Extract the (x, y) coordinate from the center of the cell holding the provided text.  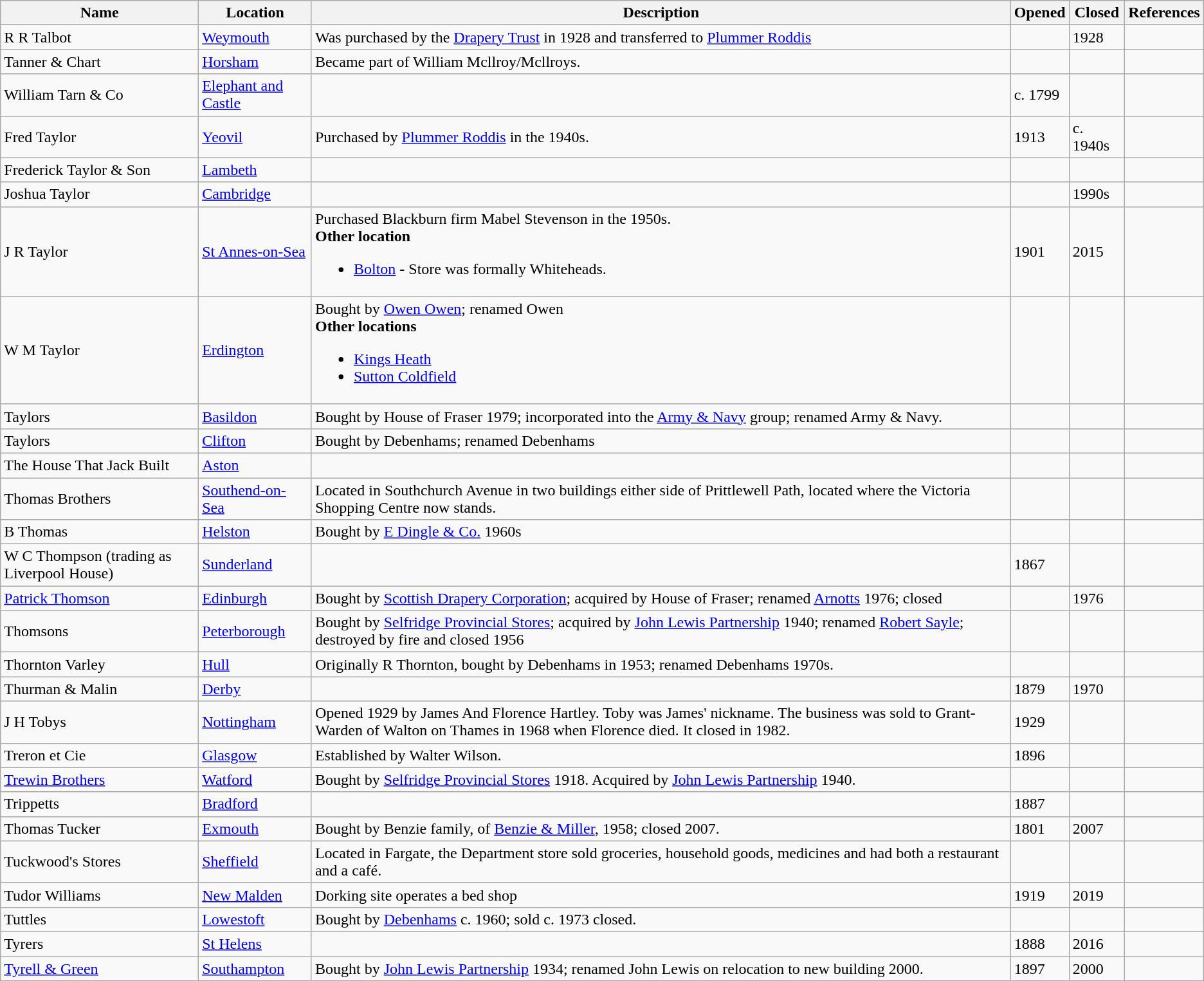
Tyrers (100, 944)
1897 (1039, 968)
1929 (1039, 722)
New Malden (255, 895)
Patrick Thomson (100, 598)
Yeovil (255, 136)
R R Talbot (100, 37)
Dorking site operates a bed shop (661, 895)
Edinburgh (255, 598)
1901 (1039, 252)
Sunderland (255, 565)
J H Tobys (100, 722)
1888 (1039, 944)
Clifton (255, 441)
Hull (255, 665)
Helston (255, 532)
Bradford (255, 804)
Bought by E Dingle & Co. 1960s (661, 532)
Nottingham (255, 722)
Cambridge (255, 194)
Tudor Williams (100, 895)
Lowestoft (255, 919)
Thornton Varley (100, 665)
Thomsons (100, 632)
Trippetts (100, 804)
St Annes-on-Sea (255, 252)
Aston (255, 465)
Horsham (255, 62)
Treron et Cie (100, 755)
Bought by Scottish Drapery Corporation; acquired by House of Fraser; renamed Arnotts 1976; closed (661, 598)
Opened (1039, 13)
2015 (1097, 252)
Was purchased by the Drapery Trust in 1928 and transferred to Plummer Roddis (661, 37)
Elephant and Castle (255, 95)
Name (100, 13)
Weymouth (255, 37)
1867 (1039, 565)
1990s (1097, 194)
1896 (1039, 755)
Bought by Selfridge Provincial Stores; acquired by John Lewis Partnership 1940; renamed Robert Sayle; destroyed by fire and closed 1956 (661, 632)
Bought by House of Fraser 1979; incorporated into the Army & Navy group; renamed Army & Navy. (661, 416)
Located in Fargate, the Department store sold groceries, household goods, medicines and had both a restaurant and a café. (661, 862)
1913 (1039, 136)
Located in Southchurch Avenue in two buildings either side of Prittlewell Path, located where the Victoria Shopping Centre now stands. (661, 498)
J R Taylor (100, 252)
William Tarn & Co (100, 95)
W C Thompson (trading as Liverpool House) (100, 565)
Thomas Brothers (100, 498)
The House That Jack Built (100, 465)
1928 (1097, 37)
1801 (1039, 829)
1976 (1097, 598)
Sheffield (255, 862)
Purchased by Plummer Roddis in the 1940s. (661, 136)
Exmouth (255, 829)
Watford (255, 780)
Established by Walter Wilson. (661, 755)
References (1164, 13)
1887 (1039, 804)
2019 (1097, 895)
Glasgow (255, 755)
Description (661, 13)
Thurman & Malin (100, 689)
Tuckwood's Stores (100, 862)
Bought by Benzie family, of Benzie & Miller, 1958; closed 2007. (661, 829)
Derby (255, 689)
Frederick Taylor & Son (100, 170)
Basildon (255, 416)
2016 (1097, 944)
2007 (1097, 829)
Bought by John Lewis Partnership 1934; renamed John Lewis on relocation to new building 2000. (661, 968)
1879 (1039, 689)
W M Taylor (100, 350)
Originally R Thornton, bought by Debenhams in 1953; renamed Debenhams 1970s. (661, 665)
B Thomas (100, 532)
Fred Taylor (100, 136)
Became part of William Mcllroy/Mcllroys. (661, 62)
Joshua Taylor (100, 194)
c. 1940s (1097, 136)
Closed (1097, 13)
Location (255, 13)
Bought by Owen Owen; renamed OwenOther locationsKings HeathSutton Coldfield (661, 350)
Tuttles (100, 919)
Bought by Debenhams c. 1960; sold c. 1973 closed. (661, 919)
St Helens (255, 944)
1970 (1097, 689)
Trewin Brothers (100, 780)
Peterborough (255, 632)
Purchased Blackburn firm Mabel Stevenson in the 1950s.Other locationBolton - Store was formally Whiteheads. (661, 252)
2000 (1097, 968)
1919 (1039, 895)
Lambeth (255, 170)
Bought by Debenhams; renamed Debenhams (661, 441)
Tyrell & Green (100, 968)
Southampton (255, 968)
Erdington (255, 350)
Thomas Tucker (100, 829)
Southend-on-Sea (255, 498)
c. 1799 (1039, 95)
Bought by Selfridge Provincial Stores 1918. Acquired by John Lewis Partnership 1940. (661, 780)
Tanner & Chart (100, 62)
